Extract the [X, Y] coordinate from the center of the cell holding the provided text.  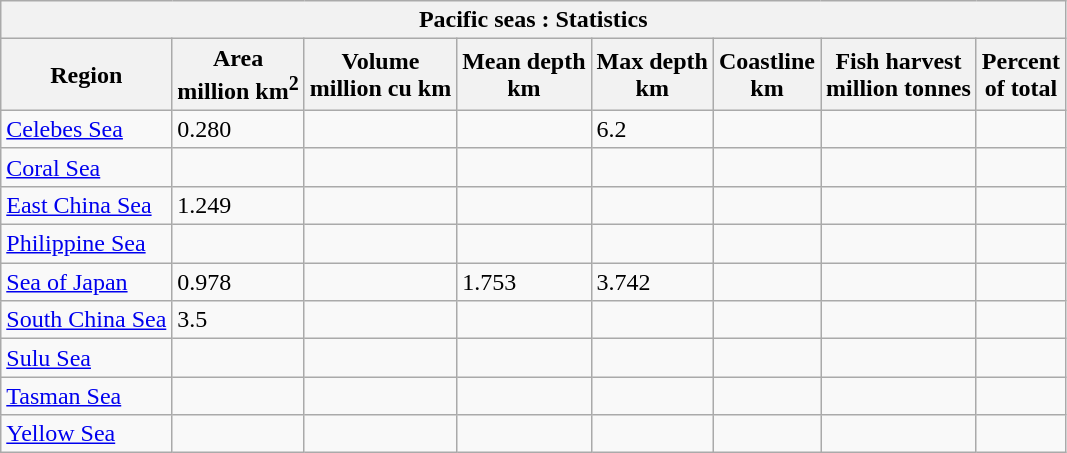
1.249 [238, 205]
Percentof total [1020, 75]
Coral Sea [86, 167]
East China Sea [86, 205]
Volumemillion cu km [380, 75]
Pacific seas : Statistics [534, 20]
Max depthkm [652, 75]
Coastlinekm [766, 75]
South China Sea [86, 320]
Tasman Sea [86, 396]
Fish harvestmillion tonnes [899, 75]
3.5 [238, 320]
Sea of Japan [86, 282]
Yellow Sea [86, 434]
0.280 [238, 129]
Celebes Sea [86, 129]
Region [86, 75]
Mean depthkm [524, 75]
Areamillion km2 [238, 75]
0.978 [238, 282]
6.2 [652, 129]
3.742 [652, 282]
Philippine Sea [86, 244]
Sulu Sea [86, 358]
1.753 [524, 282]
